Detect which cell encompasses the target text, then output its (x, y) center coordinate. 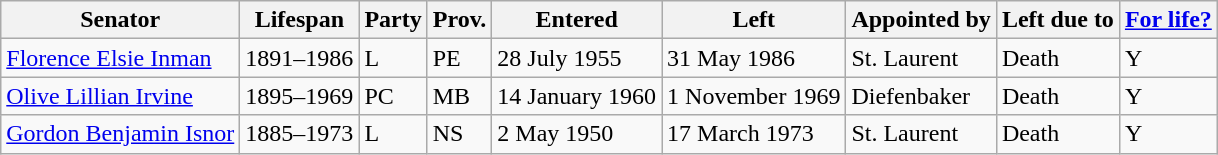
Olive Lillian Irvine (120, 96)
2 May 1950 (577, 134)
NS (460, 134)
MB (460, 96)
Entered (577, 20)
1885–1973 (300, 134)
28 July 1955 (577, 58)
1891–1986 (300, 58)
Party (393, 20)
Florence Elsie Inman (120, 58)
Diefenbaker (921, 96)
1 November 1969 (754, 96)
Lifespan (300, 20)
17 March 1973 (754, 134)
Left (754, 20)
Prov. (460, 20)
Senator (120, 20)
14 January 1960 (577, 96)
PC (393, 96)
1895–1969 (300, 96)
For life? (1168, 20)
Appointed by (921, 20)
31 May 1986 (754, 58)
PE (460, 58)
Left due to (1058, 20)
Gordon Benjamin Isnor (120, 134)
